Return [X, Y] of the center of cell containing provided text 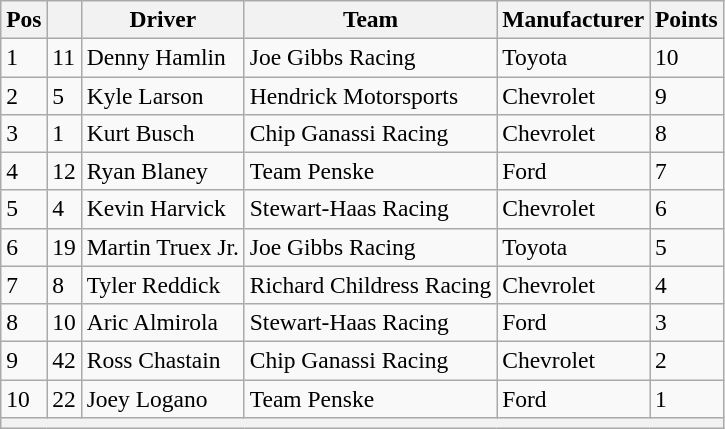
Joey Logano [162, 398]
Kurt Busch [162, 133]
Ryan Blaney [162, 171]
Denny Hamlin [162, 57]
Points [687, 19]
Team [370, 19]
Hendrick Motorsports [370, 95]
Pos [24, 19]
19 [64, 247]
Tyler Reddick [162, 285]
11 [64, 57]
Driver [162, 19]
12 [64, 171]
Ross Chastain [162, 360]
Richard Childress Racing [370, 285]
Martin Truex Jr. [162, 247]
42 [64, 360]
Aric Almirola [162, 322]
Kevin Harvick [162, 209]
Manufacturer [574, 19]
Kyle Larson [162, 95]
22 [64, 398]
